Determine the [X, Y] coordinate at the center of the cell enclosing the given text.  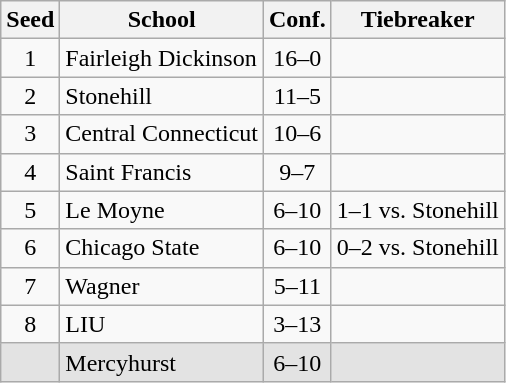
Central Connecticut [162, 134]
1–1 vs. Stonehill [418, 210]
Tiebreaker [418, 20]
Fairleigh Dickinson [162, 58]
11–5 [297, 96]
4 [30, 172]
5–11 [297, 286]
Stonehill [162, 96]
Mercyhurst [162, 362]
0–2 vs. Stonehill [418, 248]
School [162, 20]
Seed [30, 20]
3–13 [297, 324]
1 [30, 58]
Chicago State [162, 248]
Conf. [297, 20]
2 [30, 96]
3 [30, 134]
16–0 [297, 58]
9–7 [297, 172]
5 [30, 210]
7 [30, 286]
Le Moyne [162, 210]
8 [30, 324]
LIU [162, 324]
6 [30, 248]
Saint Francis [162, 172]
Wagner [162, 286]
10–6 [297, 134]
